Capture the cell that displays the provided text and extract its [x, y] central coordinate. 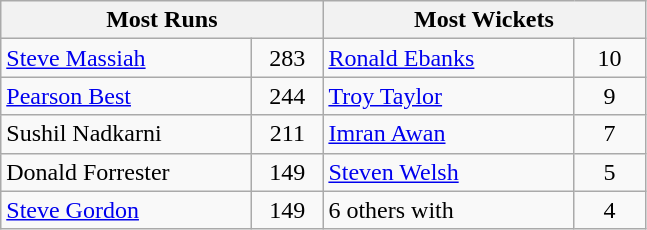
Imran Awan [448, 134]
Steven Welsh [448, 172]
Pearson Best [126, 96]
5 [610, 172]
Steve Massiah [126, 58]
Donald Forrester [126, 172]
Most Runs [162, 20]
Steve Gordon [126, 210]
244 [288, 96]
6 others with [448, 210]
9 [610, 96]
211 [288, 134]
7 [610, 134]
Ronald Ebanks [448, 58]
Sushil Nadkarni [126, 134]
Most Wickets [484, 20]
283 [288, 58]
4 [610, 210]
10 [610, 58]
Troy Taylor [448, 96]
